Identify which cell holds the provided text, then report its (x, y) central coordinate. 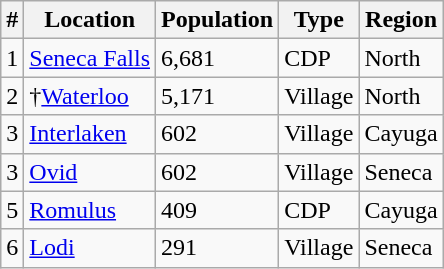
5,171 (218, 96)
# (12, 20)
6 (12, 248)
1 (12, 58)
†Waterloo (90, 96)
Ovid (90, 172)
Location (90, 20)
409 (218, 210)
Seneca Falls (90, 58)
291 (218, 248)
Region (401, 20)
6,681 (218, 58)
Lodi (90, 248)
Interlaken (90, 134)
Population (218, 20)
Romulus (90, 210)
2 (12, 96)
5 (12, 210)
Type (319, 20)
